Extract the [x, y] coordinate from the center of the cell holding the provided text.  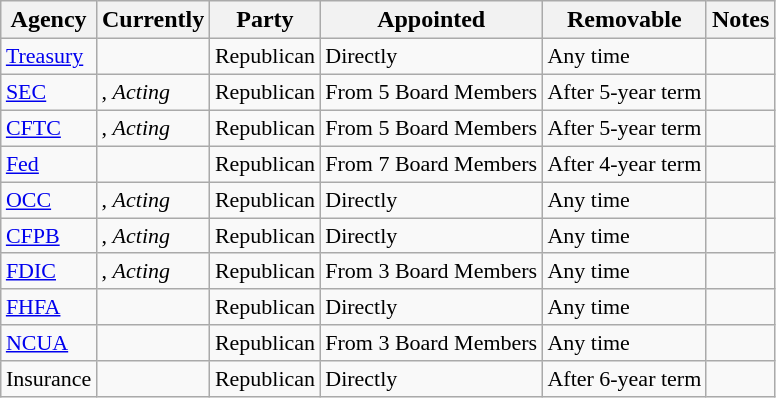
CFTC [49, 128]
Appointed [431, 20]
FDIC [49, 271]
Insurance [49, 379]
Removable [624, 20]
Notes [740, 20]
Fed [49, 164]
After 6-year term [624, 379]
FHFA [49, 307]
NCUA [49, 343]
Party [265, 20]
Currently [152, 20]
Treasury [49, 57]
SEC [49, 93]
CFPB [49, 236]
After 4-year term [624, 164]
OCC [49, 200]
Agency [49, 20]
From 7 Board Members [431, 164]
